Capture the cell that displays the provided text and extract its [X, Y] central coordinate. 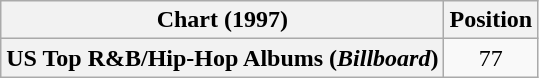
77 [491, 58]
Chart (1997) [222, 20]
US Top R&B/Hip-Hop Albums (Billboard) [222, 58]
Position [491, 20]
